Determine the (X, Y) coordinate at the center of the cell enclosing the given text.  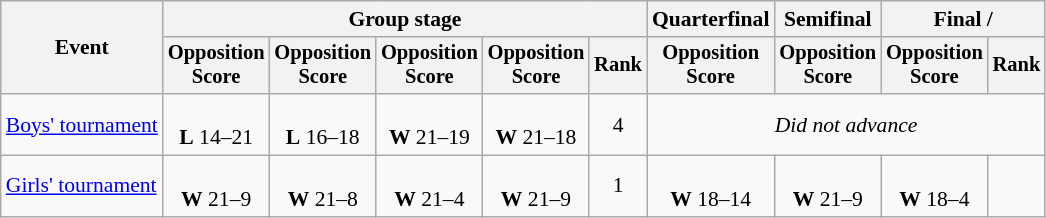
Event (82, 48)
W 21–4 (430, 186)
Did not advance (846, 124)
Quarterfinal (711, 19)
Boys' tournament (82, 124)
Group stage (405, 19)
Semifinal (828, 19)
Girls' tournament (82, 186)
W 21–8 (322, 186)
L 16–18 (322, 124)
Final / (963, 19)
W 21–19 (430, 124)
W 21–18 (536, 124)
W 18–14 (711, 186)
1 (618, 186)
W 18–4 (934, 186)
4 (618, 124)
L 14–21 (216, 124)
